Search for the cell housing the specified text and yield its (x, y) center coordinate. 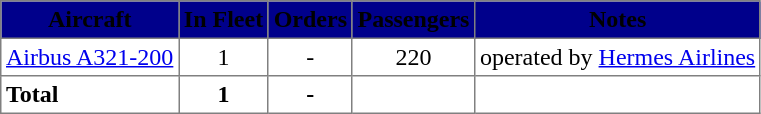
Passengers (413, 20)
Airbus A321-200 (90, 57)
Notes (618, 20)
Total (90, 95)
Orders (310, 20)
In Fleet (224, 20)
220 (413, 57)
Aircraft (90, 20)
operated by Hermes Airlines (618, 57)
